Output the [x, y] coordinate of the center of the cell containing the given text.  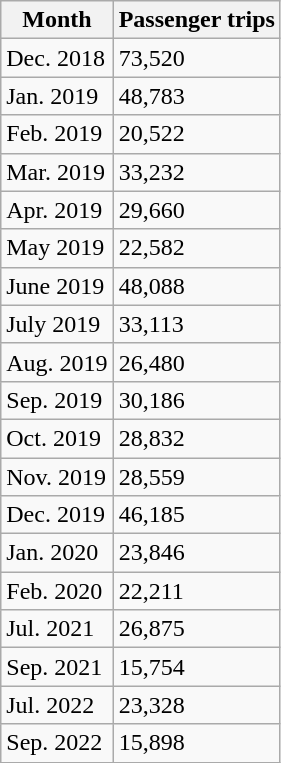
Month [57, 20]
Aug. 2019 [57, 362]
22,582 [196, 248]
33,113 [196, 324]
23,328 [196, 705]
15,898 [196, 743]
Sep. 2021 [57, 667]
29,660 [196, 210]
28,832 [196, 438]
15,754 [196, 667]
73,520 [196, 58]
Feb. 2020 [57, 591]
Sep. 2022 [57, 743]
May 2019 [57, 248]
30,186 [196, 400]
Jan. 2019 [57, 96]
Oct. 2019 [57, 438]
28,559 [196, 477]
Sep. 2019 [57, 400]
26,480 [196, 362]
Apr. 2019 [57, 210]
46,185 [196, 515]
Dec. 2019 [57, 515]
Dec. 2018 [57, 58]
26,875 [196, 629]
Jan. 2020 [57, 553]
Nov. 2019 [57, 477]
June 2019 [57, 286]
Feb. 2019 [57, 134]
23,846 [196, 553]
Mar. 2019 [57, 172]
48,783 [196, 96]
20,522 [196, 134]
Passenger trips [196, 20]
33,232 [196, 172]
July 2019 [57, 324]
22,211 [196, 591]
48,088 [196, 286]
Jul. 2021 [57, 629]
Jul. 2022 [57, 705]
